Pinpoint the cell where the given text exists, returning its [x, y] midpoint coordinate. 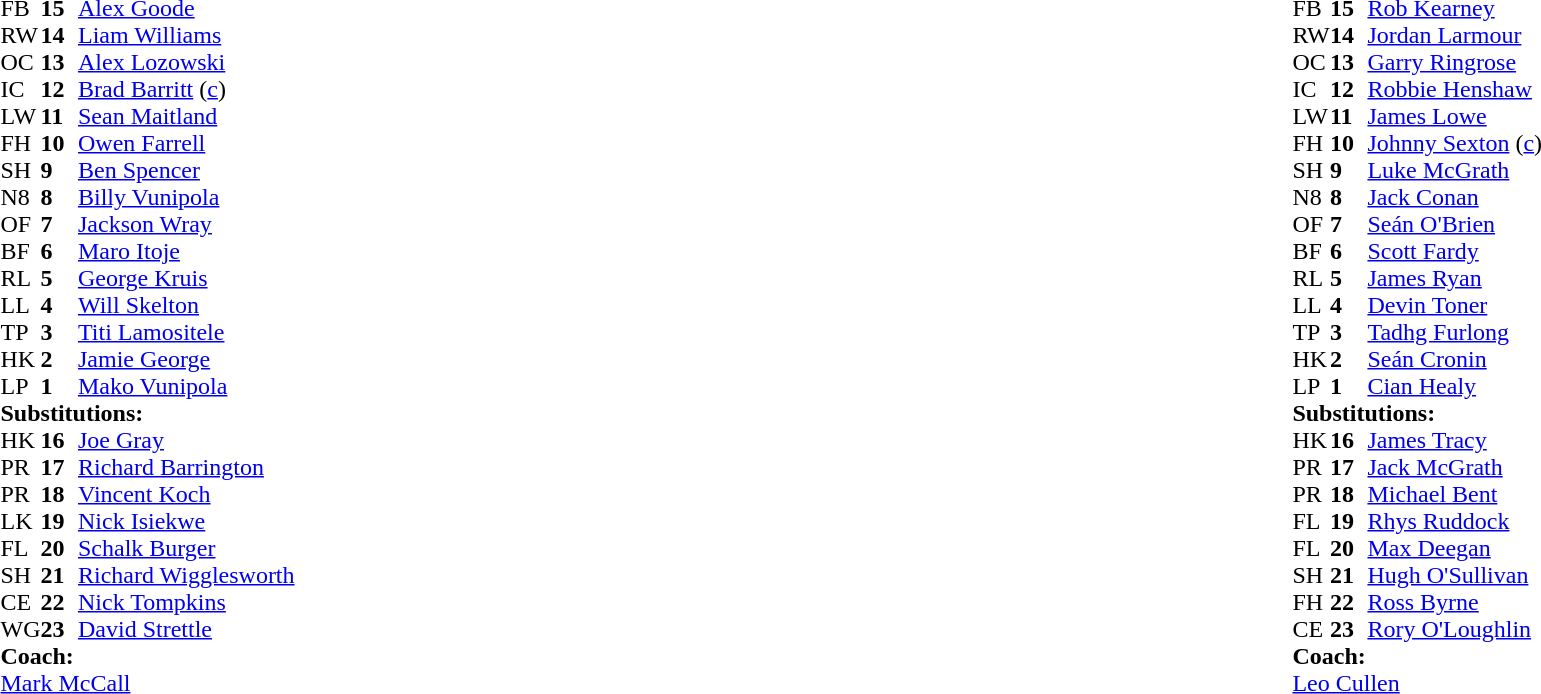
Liam Williams [186, 36]
Alex Lozowski [186, 62]
Will Skelton [186, 306]
LK [20, 522]
Nick Isiekwe [186, 522]
Mako Vunipola [186, 386]
Joe Gray [186, 440]
Richard Wigglesworth [186, 576]
Owen Farrell [186, 144]
Substitutions: [147, 414]
Coach: [147, 656]
Titi Lamositele [186, 332]
Richard Barrington [186, 468]
George Kruis [186, 278]
Sean Maitland [186, 116]
WG [20, 630]
Brad Barritt (c) [186, 90]
Nick Tompkins [186, 602]
Jackson Wray [186, 224]
David Strettle [186, 630]
Ben Spencer [186, 170]
Vincent Koch [186, 494]
Schalk Burger [186, 548]
Jamie George [186, 360]
Billy Vunipola [186, 198]
Maro Itoje [186, 252]
